Provide the [X, Y] coordinate of the cell's center where the given text is located.  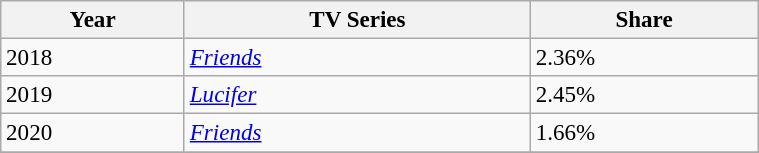
2019 [93, 95]
2.45% [644, 95]
2.36% [644, 58]
1.66% [644, 133]
Year [93, 20]
2018 [93, 58]
Lucifer [357, 95]
TV Series [357, 20]
Share [644, 20]
2020 [93, 133]
